Search for the cell housing the specified text and yield its (x, y) center coordinate. 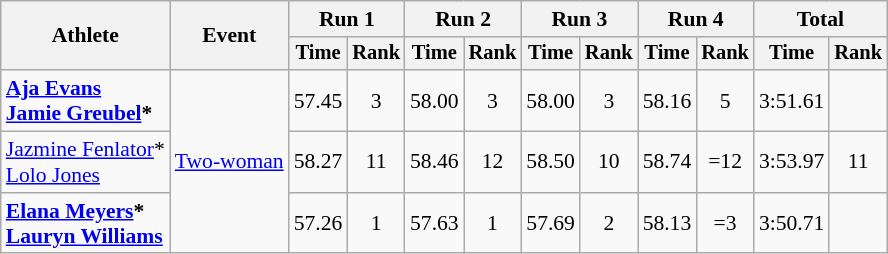
3:51.61 (792, 100)
2 (609, 224)
=3 (725, 224)
57.69 (550, 224)
Two-woman (230, 162)
Total (820, 19)
3:53.97 (792, 162)
Run 1 (347, 19)
12 (493, 162)
Aja EvansJamie Greubel* (86, 100)
Run 3 (579, 19)
57.26 (318, 224)
Elana Meyers*Lauryn Williams (86, 224)
=12 (725, 162)
58.16 (668, 100)
58.74 (668, 162)
58.13 (668, 224)
Jazmine Fenlator*Lolo Jones (86, 162)
5 (725, 100)
Run 2 (463, 19)
58.46 (434, 162)
Athlete (86, 36)
58.50 (550, 162)
57.63 (434, 224)
58.27 (318, 162)
10 (609, 162)
57.45 (318, 100)
Event (230, 36)
3:50.71 (792, 224)
Run 4 (696, 19)
